Scan for the cell matching the given text and deliver its [x, y] coordinate at center. 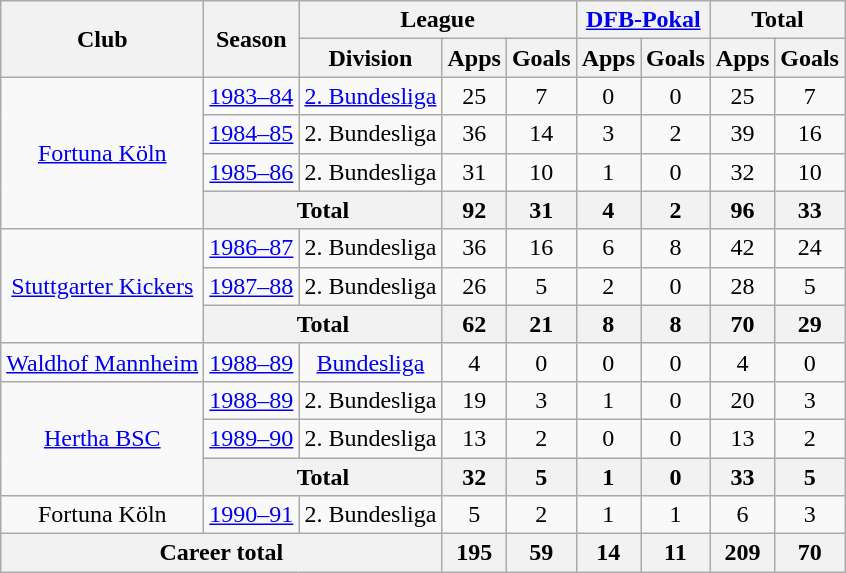
11 [676, 553]
39 [742, 134]
20 [742, 400]
96 [742, 210]
1984–85 [252, 134]
92 [474, 210]
1987–88 [252, 286]
21 [541, 324]
26 [474, 286]
Career total [222, 553]
1990–91 [252, 515]
19 [474, 400]
59 [541, 553]
42 [742, 248]
24 [810, 248]
1983–84 [252, 96]
209 [742, 553]
Season [252, 39]
1989–90 [252, 438]
League [438, 20]
62 [474, 324]
Hertha BSC [102, 438]
29 [810, 324]
Waldhof Mannheim [102, 362]
1985–86 [252, 172]
195 [474, 553]
Bundesliga [370, 362]
Club [102, 39]
28 [742, 286]
Division [370, 58]
1986–87 [252, 248]
DFB-Pokal [643, 20]
Stuttgarter Kickers [102, 286]
